Return the (X, Y) coordinate for the center point of the cell that contains the specified text.  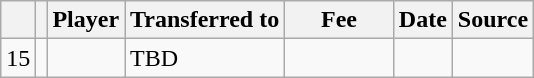
Fee (340, 20)
15 (18, 58)
TBD (205, 58)
Transferred to (205, 20)
Player (86, 20)
Source (492, 20)
Date (422, 20)
